Search for the cell housing the specified text and yield its [X, Y] center coordinate. 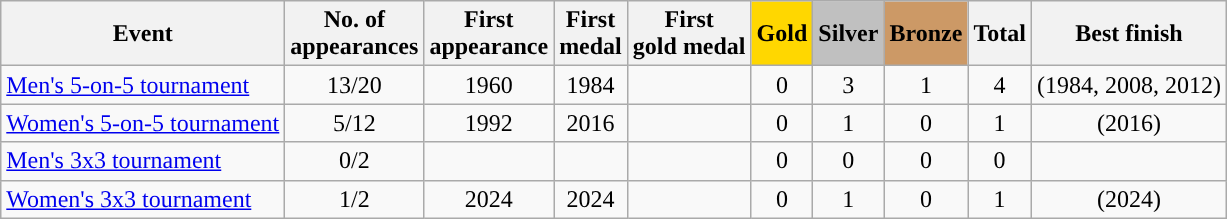
2016 [591, 123]
Total [1000, 34]
Women's 5-on-5 tournament [143, 123]
4 [1000, 85]
Men's 3x3 tournament [143, 161]
Silver [848, 34]
Firstmedal [591, 34]
Gold [782, 34]
Firstgold medal [689, 34]
No. ofappearances [354, 34]
1992 [489, 123]
3 [848, 85]
(1984, 2008, 2012) [1128, 85]
(2016) [1128, 123]
Women's 3x3 tournament [143, 199]
1984 [591, 85]
Event [143, 34]
5/12 [354, 123]
1960 [489, 85]
Bronze [926, 34]
0/2 [354, 161]
(2024) [1128, 199]
Firstappearance [489, 34]
1/2 [354, 199]
Best finish [1128, 34]
Men's 5-on-5 tournament [143, 85]
13/20 [354, 85]
